Extract the (x, y) coordinate from the center of the cell holding the provided text.  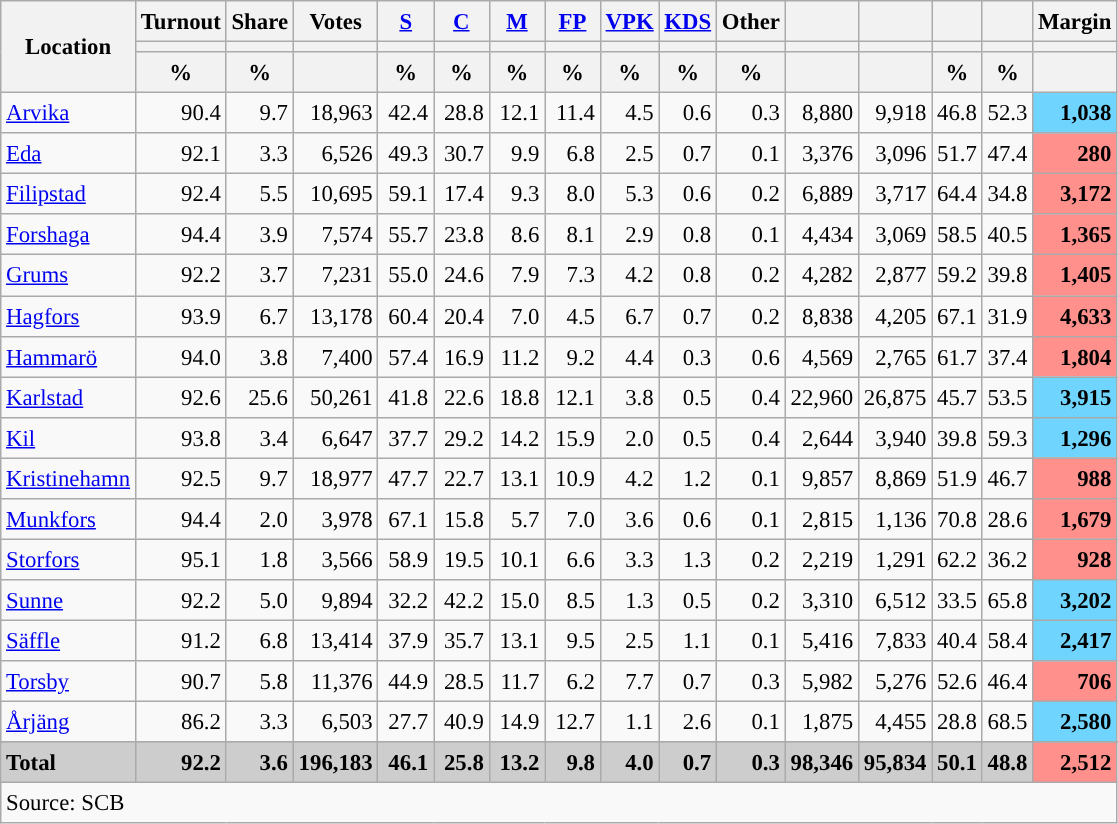
7,231 (336, 276)
27.7 (406, 722)
58.4 (1007, 640)
93.9 (180, 316)
25.8 (462, 762)
C (462, 22)
11.2 (517, 356)
Filipstad (68, 194)
34.8 (1007, 194)
92.5 (180, 478)
59.3 (1007, 438)
2,417 (1075, 640)
Source: SCB (559, 804)
61.7 (957, 356)
26,875 (894, 398)
46.1 (406, 762)
28.5 (462, 682)
5.0 (260, 600)
18.8 (517, 398)
64.4 (957, 194)
40.9 (462, 722)
57.4 (406, 356)
12.7 (573, 722)
Munkfors (68, 520)
15.8 (462, 520)
Kristinehamn (68, 478)
5.3 (630, 194)
5.5 (260, 194)
8.1 (573, 234)
3,096 (894, 154)
2,877 (894, 276)
40.4 (957, 640)
1,875 (822, 722)
4,434 (822, 234)
60.4 (406, 316)
53.5 (1007, 398)
S (406, 22)
5,276 (894, 682)
50,261 (336, 398)
3.7 (260, 276)
7,833 (894, 640)
8.6 (517, 234)
280 (1075, 154)
8.5 (573, 600)
1,136 (894, 520)
11,376 (336, 682)
2,765 (894, 356)
52.6 (957, 682)
Other (750, 22)
33.5 (957, 600)
9.5 (573, 640)
Kil (68, 438)
Karlstad (68, 398)
Votes (336, 22)
15.0 (517, 600)
16.9 (462, 356)
7,400 (336, 356)
58.5 (957, 234)
29.2 (462, 438)
4,282 (822, 276)
65.8 (1007, 600)
8,869 (894, 478)
Säffle (68, 640)
Forshaga (68, 234)
Eda (68, 154)
94.0 (180, 356)
10,695 (336, 194)
Sunne (68, 600)
Hammarö (68, 356)
M (517, 22)
22,960 (822, 398)
13,414 (336, 640)
47.7 (406, 478)
1,679 (1075, 520)
47.4 (1007, 154)
1.8 (260, 560)
8,880 (822, 114)
11.4 (573, 114)
3,172 (1075, 194)
40.5 (1007, 234)
52.3 (1007, 114)
FP (573, 22)
Årjäng (68, 722)
30.7 (462, 154)
46.4 (1007, 682)
13.2 (517, 762)
25.6 (260, 398)
5,982 (822, 682)
92.1 (180, 154)
3,069 (894, 234)
10.1 (517, 560)
37.7 (406, 438)
51.7 (957, 154)
31.9 (1007, 316)
7,574 (336, 234)
37.9 (406, 640)
1,804 (1075, 356)
2,219 (822, 560)
44.9 (406, 682)
46.8 (957, 114)
49.3 (406, 154)
1,365 (1075, 234)
1.2 (688, 478)
14.9 (517, 722)
Grums (68, 276)
93.8 (180, 438)
3.9 (260, 234)
1,038 (1075, 114)
9.2 (573, 356)
10.9 (573, 478)
45.7 (957, 398)
9.8 (573, 762)
58.9 (406, 560)
4,633 (1075, 316)
1,291 (894, 560)
2,580 (1075, 722)
4,205 (894, 316)
9.9 (517, 154)
2,512 (1075, 762)
5.7 (517, 520)
3,310 (822, 600)
28.6 (1007, 520)
37.4 (1007, 356)
7.9 (517, 276)
22.7 (462, 478)
20.4 (462, 316)
59.1 (406, 194)
8,838 (822, 316)
3,717 (894, 194)
706 (1075, 682)
92.4 (180, 194)
32.2 (406, 600)
1,296 (1075, 438)
Location (68, 47)
51.9 (957, 478)
2.9 (630, 234)
4.4 (630, 356)
Hagfors (68, 316)
Storfors (68, 560)
2,644 (822, 438)
48.8 (1007, 762)
95.1 (180, 560)
3,376 (822, 154)
9,857 (822, 478)
11.7 (517, 682)
9.3 (517, 194)
91.2 (180, 640)
98,346 (822, 762)
7.7 (630, 682)
6,512 (894, 600)
3,940 (894, 438)
928 (1075, 560)
13,178 (336, 316)
90.4 (180, 114)
3,566 (336, 560)
95,834 (894, 762)
18,963 (336, 114)
18,977 (336, 478)
2,815 (822, 520)
9,894 (336, 600)
Torsby (68, 682)
4,569 (822, 356)
92.6 (180, 398)
50.1 (957, 762)
41.8 (406, 398)
4.0 (630, 762)
42.4 (406, 114)
VPK (630, 22)
KDS (688, 22)
90.7 (180, 682)
3,915 (1075, 398)
5,416 (822, 640)
Turnout (180, 22)
22.6 (462, 398)
Margin (1075, 22)
35.7 (462, 640)
46.7 (1007, 478)
55.0 (406, 276)
68.5 (1007, 722)
9,918 (894, 114)
24.6 (462, 276)
15.9 (573, 438)
70.8 (957, 520)
7.3 (573, 276)
23.8 (462, 234)
2.6 (688, 722)
1,405 (1075, 276)
6,526 (336, 154)
3,978 (336, 520)
6,503 (336, 722)
36.2 (1007, 560)
62.2 (957, 560)
86.2 (180, 722)
6.6 (573, 560)
6,889 (822, 194)
Share (260, 22)
59.2 (957, 276)
Arvika (68, 114)
42.2 (462, 600)
196,183 (336, 762)
988 (1075, 478)
3.4 (260, 438)
8.0 (573, 194)
19.5 (462, 560)
55.7 (406, 234)
6.2 (573, 682)
5.8 (260, 682)
6,647 (336, 438)
Total (68, 762)
4,455 (894, 722)
3,202 (1075, 600)
14.2 (517, 438)
17.4 (462, 194)
